Provide the (X, Y) coordinate of the cell's center where the given text is located.  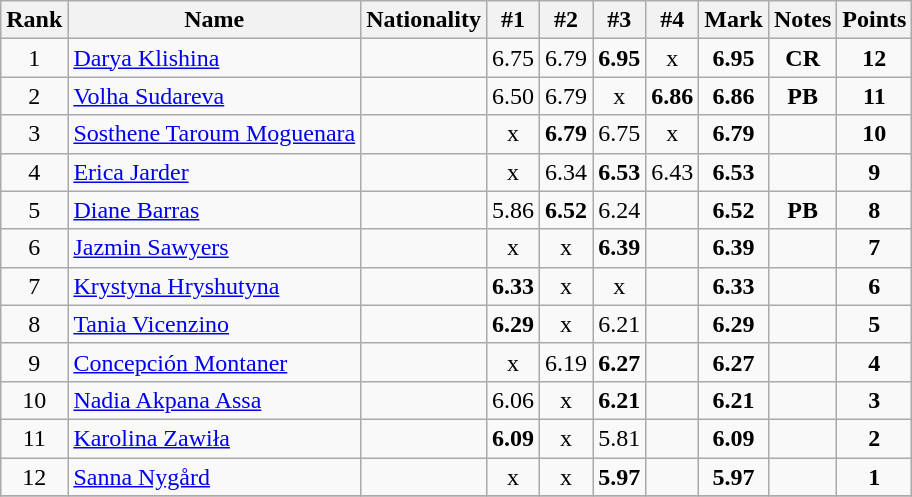
Name (214, 20)
Erica Jarder (214, 172)
6.06 (512, 400)
#3 (620, 20)
5.81 (620, 438)
Darya Klishina (214, 58)
Notes (802, 20)
6.34 (566, 172)
6.19 (566, 362)
5.86 (512, 210)
#1 (512, 20)
Nadia Akpana Assa (214, 400)
Tania Vicenzino (214, 324)
Sosthene Taroum Moguenara (214, 134)
Jazmin Sawyers (214, 248)
6.24 (620, 210)
Karolina Zawiła (214, 438)
Concepción Montaner (214, 362)
6.50 (512, 96)
#2 (566, 20)
Rank (34, 20)
Mark (734, 20)
CR (802, 58)
Points (874, 20)
Volha Sudareva (214, 96)
6.43 (672, 172)
#4 (672, 20)
Sanna Nygård (214, 477)
Krystyna Hryshutyna (214, 286)
Nationality (424, 20)
Diane Barras (214, 210)
